Determine the (X, Y) coordinate at the center of the cell enclosing the given text.  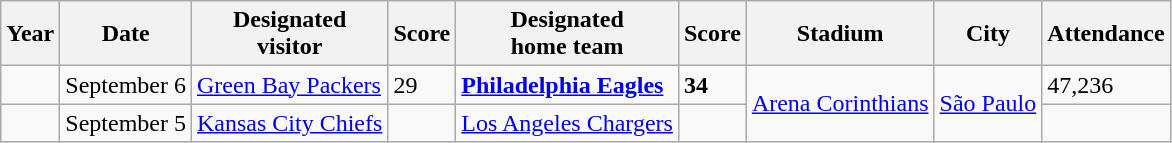
City (988, 34)
September 5 (126, 123)
Date (126, 34)
São Paulo (988, 104)
Designatedvisitor (289, 34)
September 6 (126, 85)
Green Bay Packers (289, 85)
Arena Corinthians (840, 104)
Philadelphia Eagles (568, 85)
Year (30, 34)
Los Angeles Chargers (568, 123)
Attendance (1106, 34)
Kansas City Chiefs (289, 123)
Designatedhome team (568, 34)
29 (422, 85)
34 (712, 85)
47,236 (1106, 85)
Stadium (840, 34)
